Return the (x, y) coordinate for the center point of the cell that contains the specified text.  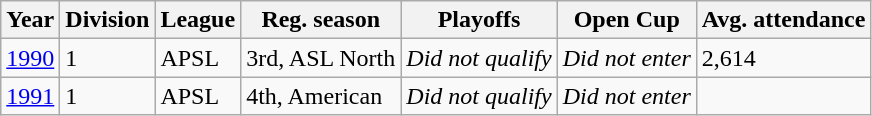
1990 (30, 58)
Playoffs (479, 20)
1991 (30, 96)
2,614 (784, 58)
Division (108, 20)
3rd, ASL North (321, 58)
Avg. attendance (784, 20)
Open Cup (626, 20)
Reg. season (321, 20)
Year (30, 20)
League (198, 20)
4th, American (321, 96)
